Identify which cell holds the provided text, then report its [x, y] central coordinate. 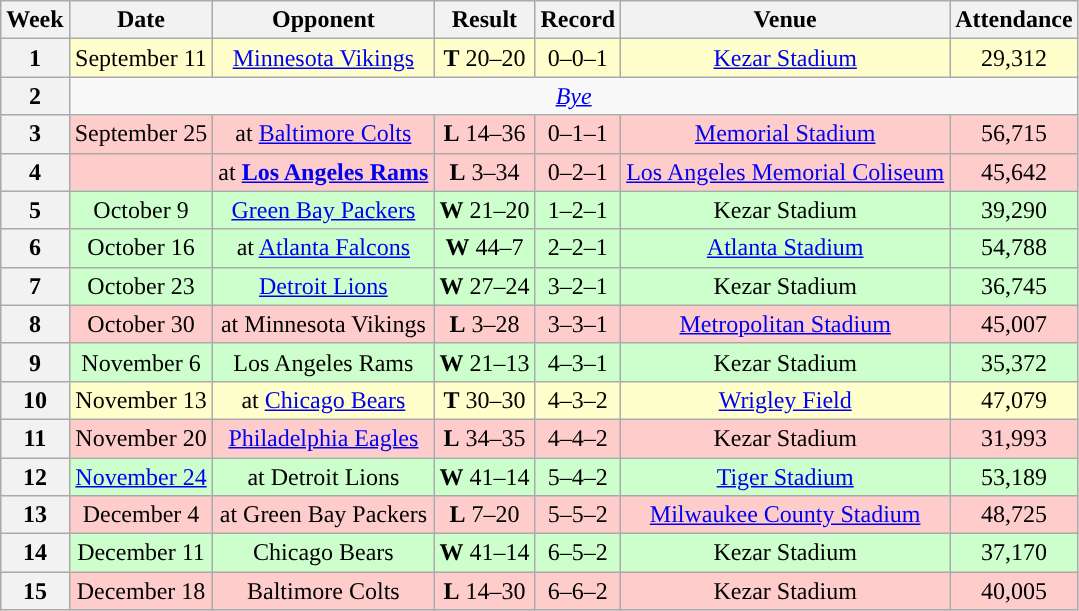
December 4 [141, 515]
Attendance [1014, 20]
5–4–2 [578, 477]
at Atlanta Falcons [324, 248]
Baltimore Colts [324, 591]
Green Bay Packers [324, 210]
at Green Bay Packers [324, 515]
5–5–2 [578, 515]
November 24 [141, 477]
35,372 [1014, 362]
at Baltimore Colts [324, 134]
W 21–20 [484, 210]
T 20–20 [484, 58]
December 18 [141, 591]
Date [141, 20]
L 7–20 [484, 515]
53,189 [1014, 477]
November 6 [141, 362]
L 3–34 [484, 172]
12 [35, 477]
Memorial Stadium [786, 134]
2 [35, 96]
Metropolitan Stadium [786, 324]
47,079 [1014, 400]
4 [35, 172]
Detroit Lions [324, 286]
0–1–1 [578, 134]
Wrigley Field [786, 400]
November 13 [141, 400]
56,715 [1014, 134]
October 30 [141, 324]
W 21–13 [484, 362]
29,312 [1014, 58]
November 20 [141, 438]
39,290 [1014, 210]
15 [35, 591]
Milwaukee County Stadium [786, 515]
6–6–2 [578, 591]
Opponent [324, 20]
Los Angeles Memorial Coliseum [786, 172]
L 3–28 [484, 324]
8 [35, 324]
Philadelphia Eagles [324, 438]
37,170 [1014, 553]
W 44–7 [484, 248]
at Chicago Bears [324, 400]
Tiger Stadium [786, 477]
Chicago Bears [324, 553]
L 14–36 [484, 134]
T 30–30 [484, 400]
3–2–1 [578, 286]
Venue [786, 20]
14 [35, 553]
48,725 [1014, 515]
at Los Angeles Rams [324, 172]
at Detroit Lions [324, 477]
0–2–1 [578, 172]
Week [35, 20]
October 16 [141, 248]
L 14–30 [484, 591]
45,007 [1014, 324]
0–0–1 [578, 58]
13 [35, 515]
5 [35, 210]
4–3–1 [578, 362]
W 27–24 [484, 286]
54,788 [1014, 248]
L 34–35 [484, 438]
1–2–1 [578, 210]
Los Angeles Rams [324, 362]
10 [35, 400]
31,993 [1014, 438]
11 [35, 438]
3 [35, 134]
at Minnesota Vikings [324, 324]
6–5–2 [578, 553]
Bye [574, 96]
Atlanta Stadium [786, 248]
4–3–2 [578, 400]
36,745 [1014, 286]
6 [35, 248]
October 23 [141, 286]
40,005 [1014, 591]
4–4–2 [578, 438]
1 [35, 58]
2–2–1 [578, 248]
3–3–1 [578, 324]
Record [578, 20]
December 11 [141, 553]
45,642 [1014, 172]
Minnesota Vikings [324, 58]
Result [484, 20]
September 25 [141, 134]
7 [35, 286]
October 9 [141, 210]
9 [35, 362]
September 11 [141, 58]
